Pinpoint the cell where the given text exists, returning its (x, y) midpoint coordinate. 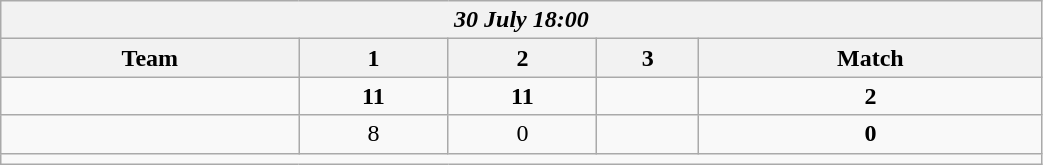
3 (648, 58)
1 (374, 58)
Match (870, 58)
8 (374, 134)
Team (150, 58)
30 July 18:00 (522, 20)
